Search for the cell housing the specified text and yield its [X, Y] center coordinate. 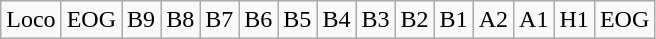
B6 [258, 20]
Loco [31, 20]
B7 [220, 20]
B4 [336, 20]
A2 [493, 20]
B2 [414, 20]
A1 [534, 20]
B9 [142, 20]
B8 [180, 20]
B3 [376, 20]
B1 [454, 20]
B5 [298, 20]
H1 [574, 20]
